Locate the cell with the specified text and output its (X, Y) center coordinate. 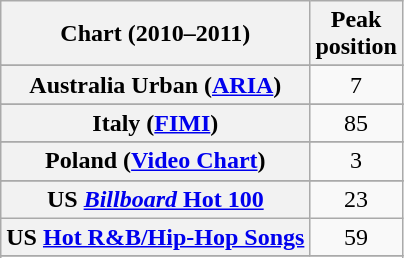
Italy (FIMI) (156, 123)
59 (356, 237)
Chart (2010–2011) (156, 34)
US Hot R&B/Hip-Hop Songs (156, 237)
23 (356, 199)
Peakposition (356, 34)
3 (356, 161)
Australia Urban (ARIA) (156, 85)
Poland (Video Chart) (156, 161)
7 (356, 85)
85 (356, 123)
US Billboard Hot 100 (156, 199)
